Return (X, Y) of the center of cell containing provided text 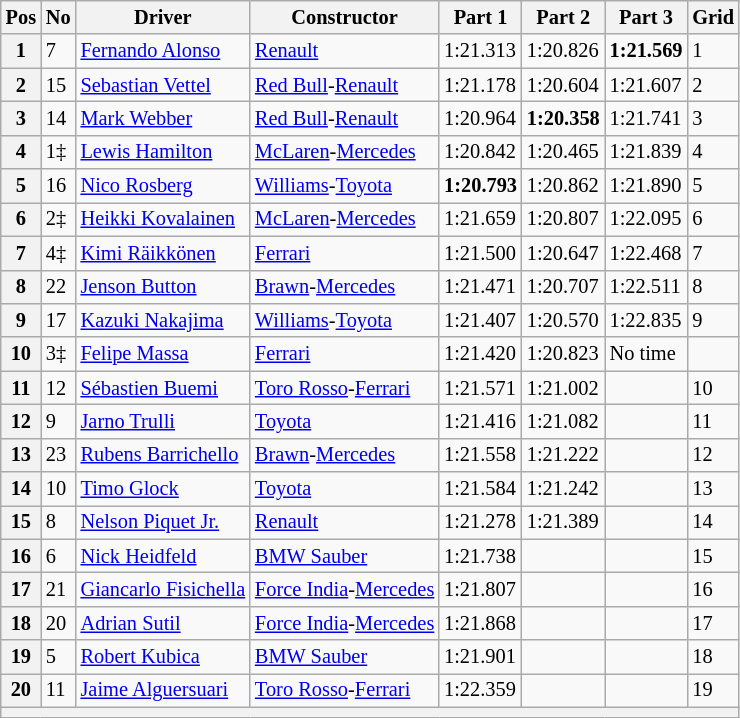
1:21.420 (480, 354)
1:20.842 (480, 152)
No time (646, 354)
Nick Heidfeld (163, 556)
Sébastien Buemi (163, 388)
Robert Kubica (163, 657)
Fernando Alonso (163, 51)
1:21.558 (480, 455)
1:21.584 (480, 489)
1:21.500 (480, 253)
Heikki Kovalainen (163, 219)
Mark Webber (163, 118)
1:21.659 (480, 219)
1:21.222 (564, 455)
1:21.002 (564, 388)
Constructor (344, 17)
No (58, 17)
1:21.416 (480, 421)
1:21.868 (480, 623)
Grid (713, 17)
Timo Glock (163, 489)
1:21.807 (480, 589)
1:20.465 (564, 152)
Felipe Massa (163, 354)
1:21.901 (480, 657)
Nico Rosberg (163, 186)
1:20.647 (564, 253)
Sebastian Vettel (163, 85)
1:21.278 (480, 522)
1:21.569 (646, 51)
Part 2 (564, 17)
1:21.242 (564, 489)
1:20.826 (564, 51)
1:21.471 (480, 287)
Giancarlo Fisichella (163, 589)
1:21.313 (480, 51)
22 (58, 287)
Nelson Piquet Jr. (163, 522)
1:20.358 (564, 118)
1:22.468 (646, 253)
Pos (21, 17)
Jenson Button (163, 287)
1:21.571 (480, 388)
Kazuki Nakajima (163, 320)
1:21.178 (480, 85)
1:21.741 (646, 118)
1:21.407 (480, 320)
1:21.389 (564, 522)
23 (58, 455)
1:20.604 (564, 85)
Kimi Räikkönen (163, 253)
1:21.082 (564, 421)
1:20.862 (564, 186)
Lewis Hamilton (163, 152)
1:22.511 (646, 287)
1:20.570 (564, 320)
Part 3 (646, 17)
1:22.095 (646, 219)
1:21.738 (480, 556)
1:21.839 (646, 152)
Driver (163, 17)
4‡ (58, 253)
Jarno Trulli (163, 421)
1:20.707 (564, 287)
1:20.823 (564, 354)
Jaime Alguersuari (163, 690)
Part 1 (480, 17)
Adrian Sutil (163, 623)
1:21.890 (646, 186)
1:22.835 (646, 320)
1:20.807 (564, 219)
21 (58, 589)
1:21.607 (646, 85)
3‡ (58, 354)
Rubens Barrichello (163, 455)
1‡ (58, 152)
1:20.964 (480, 118)
1:20.793 (480, 186)
1:22.359 (480, 690)
2‡ (58, 219)
